Provide the [x, y] coordinate of the cell's center where the given text is located.  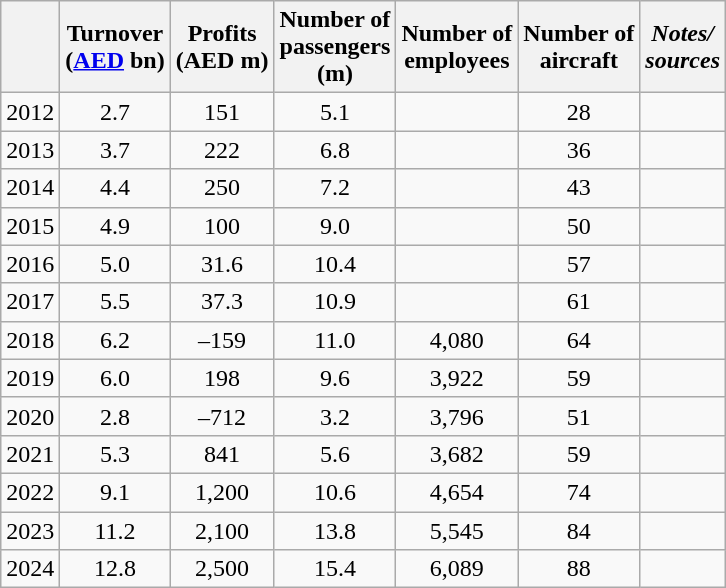
Number ofemployees [457, 47]
222 [222, 150]
3,682 [457, 454]
841 [222, 454]
84 [579, 531]
5.1 [335, 112]
10.4 [335, 264]
2022 [30, 492]
2015 [30, 226]
250 [222, 188]
5.3 [115, 454]
Profits(AED m) [222, 47]
–712 [222, 416]
6.8 [335, 150]
36 [579, 150]
2012 [30, 112]
2.7 [115, 112]
11.0 [335, 340]
4,654 [457, 492]
37.3 [222, 302]
2023 [30, 531]
64 [579, 340]
2020 [30, 416]
2017 [30, 302]
74 [579, 492]
10.9 [335, 302]
2,500 [222, 569]
51 [579, 416]
10.6 [335, 492]
9.1 [115, 492]
31.6 [222, 264]
13.8 [335, 531]
Number ofpassengers(m) [335, 47]
88 [579, 569]
6,089 [457, 569]
28 [579, 112]
151 [222, 112]
–159 [222, 340]
198 [222, 378]
57 [579, 264]
61 [579, 302]
2018 [30, 340]
15.4 [335, 569]
3.2 [335, 416]
6.2 [115, 340]
2021 [30, 454]
50 [579, 226]
Number ofaircraft [579, 47]
4,080 [457, 340]
5.6 [335, 454]
2014 [30, 188]
5.0 [115, 264]
11.2 [115, 531]
3.7 [115, 150]
6.0 [115, 378]
9.0 [335, 226]
9.6 [335, 378]
7.2 [335, 188]
4.4 [115, 188]
2016 [30, 264]
2024 [30, 569]
100 [222, 226]
12.8 [115, 569]
5.5 [115, 302]
1,200 [222, 492]
43 [579, 188]
Notes/sources [683, 47]
3,922 [457, 378]
2.8 [115, 416]
2019 [30, 378]
2013 [30, 150]
2,100 [222, 531]
5,545 [457, 531]
4.9 [115, 226]
3,796 [457, 416]
Turnover(AED bn) [115, 47]
